Pinpoint the cell where the given text exists, returning its (x, y) midpoint coordinate. 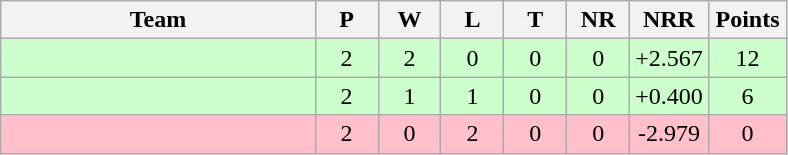
6 (748, 96)
NR (598, 20)
L (472, 20)
Team (158, 20)
+0.400 (670, 96)
12 (748, 58)
-2.979 (670, 134)
T (536, 20)
NRR (670, 20)
W (410, 20)
Points (748, 20)
+2.567 (670, 58)
P (346, 20)
